Scan for the cell matching the given text and deliver its [X, Y] coordinate at center. 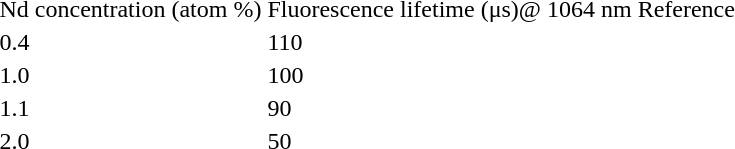
90 [450, 108]
100 [450, 75]
110 [450, 42]
